Scan for the cell matching the given text and deliver its [x, y] coordinate at center. 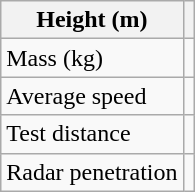
Radar penetration [92, 172]
Height (m) [92, 20]
Mass (kg) [92, 58]
Average speed [92, 96]
Test distance [92, 134]
